Scan for the cell matching the given text and deliver its (x, y) coordinate at center. 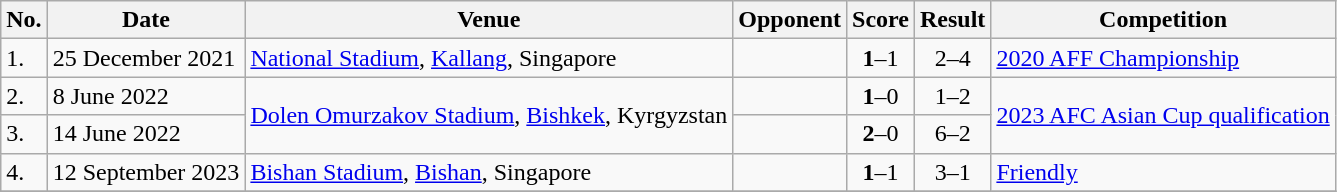
25 December 2021 (146, 58)
Bishan Stadium, Bishan, Singapore (489, 172)
3–1 (952, 172)
8 June 2022 (146, 96)
2023 AFC Asian Cup qualification (1163, 115)
12 September 2023 (146, 172)
National Stadium, Kallang, Singapore (489, 58)
Venue (489, 20)
1–0 (881, 96)
1. (24, 58)
Competition (1163, 20)
4. (24, 172)
Friendly (1163, 172)
3. (24, 134)
2020 AFF Championship (1163, 58)
2–4 (952, 58)
Dolen Omurzakov Stadium, Bishkek, Kyrgyzstan (489, 115)
2–0 (881, 134)
Date (146, 20)
6–2 (952, 134)
Score (881, 20)
Opponent (790, 20)
Result (952, 20)
No. (24, 20)
1–2 (952, 96)
14 June 2022 (146, 134)
2. (24, 96)
